Scan for the cell matching the given text and deliver its [X, Y] coordinate at center. 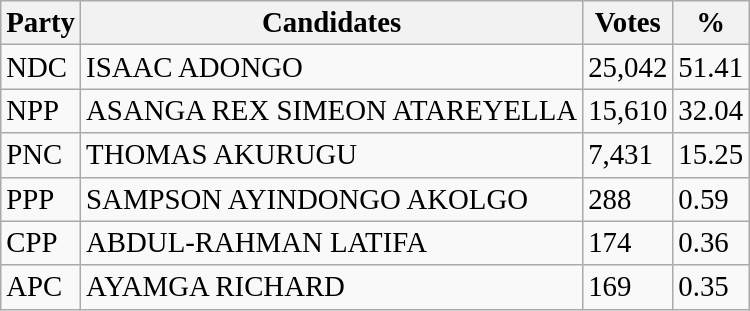
51.41 [711, 67]
7,431 [628, 155]
0.36 [711, 243]
0.59 [711, 199]
NPP [41, 111]
% [711, 23]
Candidates [332, 23]
32.04 [711, 111]
ISAAC ADONGO [332, 67]
288 [628, 199]
ASANGA REX SIMEON ATAREYELLA [332, 111]
15,610 [628, 111]
AYAMGA RICHARD [332, 287]
15.25 [711, 155]
0.35 [711, 287]
25,042 [628, 67]
169 [628, 287]
NDC [41, 67]
SAMPSON AYINDONGO AKOLGO [332, 199]
174 [628, 243]
Votes [628, 23]
CPP [41, 243]
PNC [41, 155]
PPP [41, 199]
THOMAS AKURUGU [332, 155]
APC [41, 287]
ABDUL-RAHMAN LATIFA [332, 243]
Party [41, 23]
